Extract the (x, y) coordinate from the center of the cell holding the provided text.  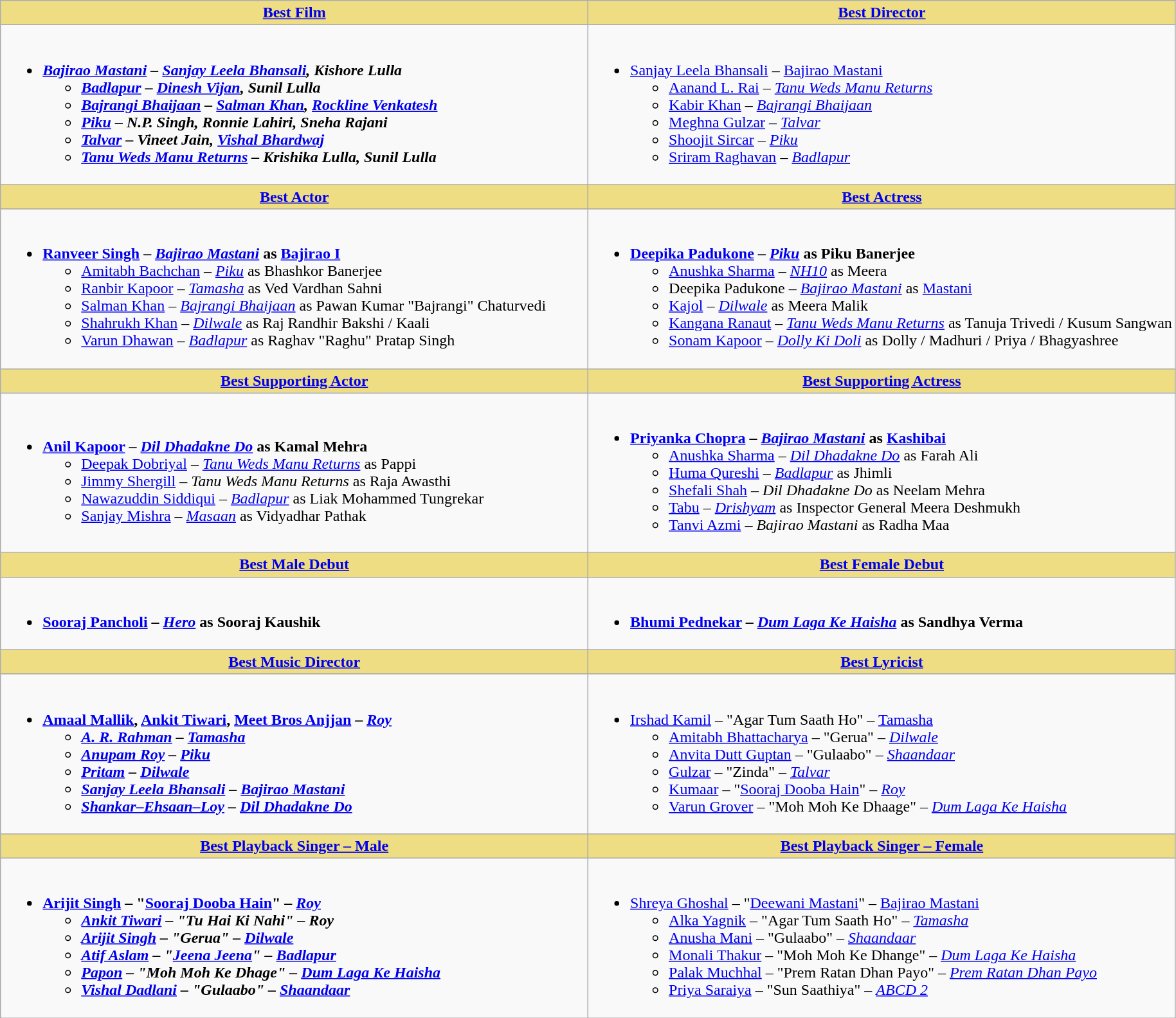
Best Playback Singer – Female (882, 846)
Best Male Debut (294, 565)
Best Music Director (294, 662)
Bhumi Pednekar – Dum Laga Ke Haisha as Sandhya Verma (882, 614)
Best Lyricist (882, 662)
Best Playback Singer – Male (294, 846)
Best Film (294, 13)
Best Actress (882, 197)
Best Director (882, 13)
Sooraj Pancholi – Hero as Sooraj Kaushik (294, 614)
Best Supporting Actor (294, 381)
Best Supporting Actress (882, 381)
Best Female Debut (882, 565)
Best Actor (294, 197)
